Extract the (X, Y) coordinate from the center of the cell holding the provided text.  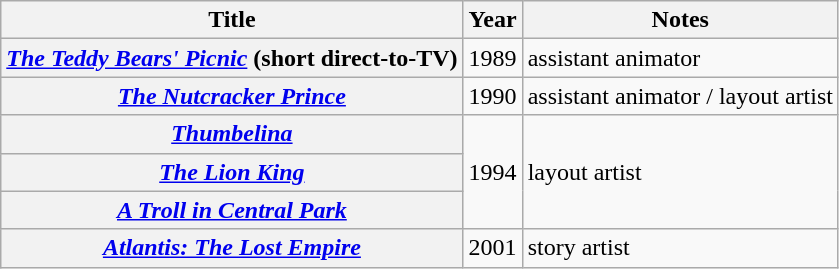
Year (492, 20)
Atlantis: The Lost Empire (232, 248)
The Teddy Bears' Picnic (short direct-to-TV) (232, 58)
Notes (680, 20)
1994 (492, 172)
The Nutcracker Prince (232, 96)
assistant animator / layout artist (680, 96)
A Troll in Central Park (232, 210)
story artist (680, 248)
assistant animator (680, 58)
Title (232, 20)
The Lion King (232, 172)
layout artist (680, 172)
1990 (492, 96)
Thumbelina (232, 134)
2001 (492, 248)
1989 (492, 58)
